Pinpoint the cell where the given text exists, returning its [X, Y] midpoint coordinate. 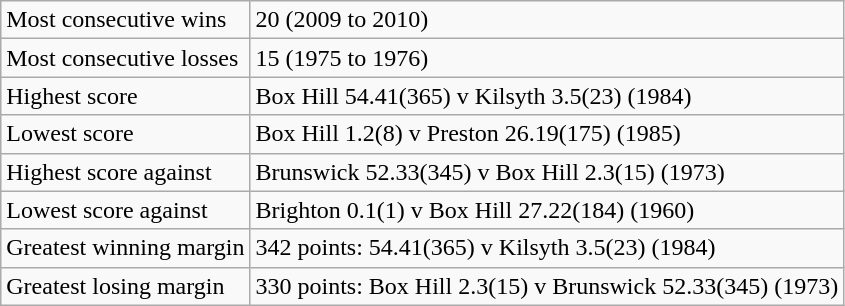
20 (2009 to 2010) [547, 20]
Brighton 0.1(1) v Box Hill 27.22(184) (1960) [547, 210]
Most consecutive wins [126, 20]
Greatest losing margin [126, 286]
Lowest score [126, 134]
Most consecutive losses [126, 58]
Lowest score against [126, 210]
330 points: Box Hill 2.3(15) v Brunswick 52.33(345) (1973) [547, 286]
15 (1975 to 1976) [547, 58]
342 points: 54.41(365) v Kilsyth 3.5(23) (1984) [547, 248]
Highest score against [126, 172]
Highest score [126, 96]
Greatest winning margin [126, 248]
Brunswick 52.33(345) v Box Hill 2.3(15) (1973) [547, 172]
Box Hill 1.2(8) v Preston 26.19(175) (1985) [547, 134]
Box Hill 54.41(365) v Kilsyth 3.5(23) (1984) [547, 96]
